For the text-containing cell, return its midpoint in (X, Y) coordinate format. 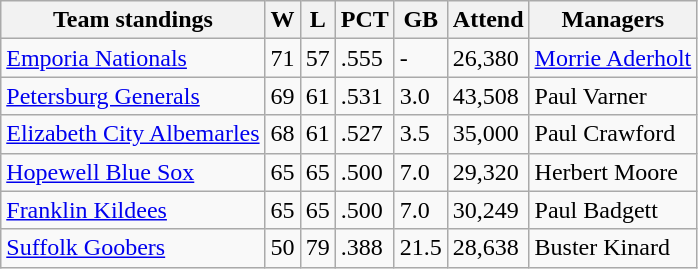
68 (282, 134)
Elizabeth City Albemarles (133, 134)
Managers (613, 20)
Paul Varner (613, 96)
79 (318, 248)
Franklin Kildees (133, 210)
.531 (364, 96)
- (420, 58)
Attend (488, 20)
28,638 (488, 248)
Emporia Nationals (133, 58)
Hopewell Blue Sox (133, 172)
26,380 (488, 58)
PCT (364, 20)
57 (318, 58)
GB (420, 20)
Team standings (133, 20)
21.5 (420, 248)
Suffolk Goobers (133, 248)
W (282, 20)
Morrie Aderholt (613, 58)
.555 (364, 58)
L (318, 20)
Petersburg Generals (133, 96)
Paul Crawford (613, 134)
Paul Badgett (613, 210)
69 (282, 96)
3.5 (420, 134)
30,249 (488, 210)
3.0 (420, 96)
Buster Kinard (613, 248)
35,000 (488, 134)
29,320 (488, 172)
50 (282, 248)
71 (282, 58)
.388 (364, 248)
Herbert Moore (613, 172)
.527 (364, 134)
43,508 (488, 96)
